Pinpoint the cell where the given text exists, returning its (X, Y) midpoint coordinate. 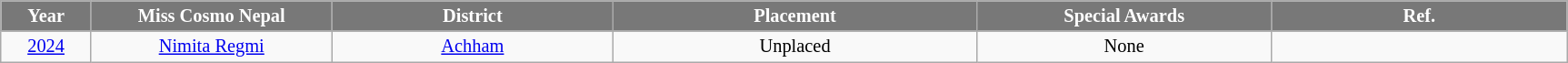
District (473, 16)
None (1124, 47)
2024 (46, 47)
Miss Cosmo Nepal (211, 16)
Special Awards (1124, 16)
Year (46, 16)
Unplaced (795, 47)
Placement (795, 16)
Ref. (1420, 16)
Nimita Regmi (211, 47)
Achham (473, 47)
